Scan for the cell matching the given text and deliver its [X, Y] coordinate at center. 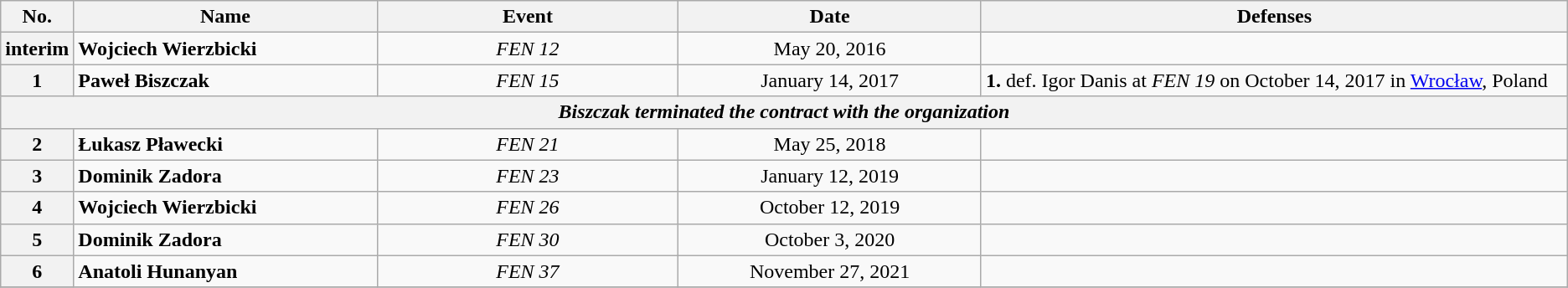
4 [37, 208]
FEN 30 [528, 239]
2 [37, 144]
FEN 26 [528, 208]
Biszczak terminated the contract with the organization [784, 112]
5 [37, 239]
interim [37, 49]
October 3, 2020 [830, 239]
Date [830, 17]
May 25, 2018 [830, 144]
1. def. Igor Danis at FEN 19 on October 14, 2017 in Wrocław, Poland [1274, 80]
Łukasz Pławecki [225, 144]
Anatoli Hunanyan [225, 271]
No. [37, 17]
January 12, 2019 [830, 176]
Event [528, 17]
November 27, 2021 [830, 271]
October 12, 2019 [830, 208]
FEN 12 [528, 49]
Defenses [1274, 17]
FEN 15 [528, 80]
January 14, 2017 [830, 80]
6 [37, 271]
1 [37, 80]
FEN 21 [528, 144]
3 [37, 176]
FEN 37 [528, 271]
FEN 23 [528, 176]
Paweł Biszczak [225, 80]
May 20, 2016 [830, 49]
Name [225, 17]
